Detect which cell encompasses the target text, then output its [x, y] center coordinate. 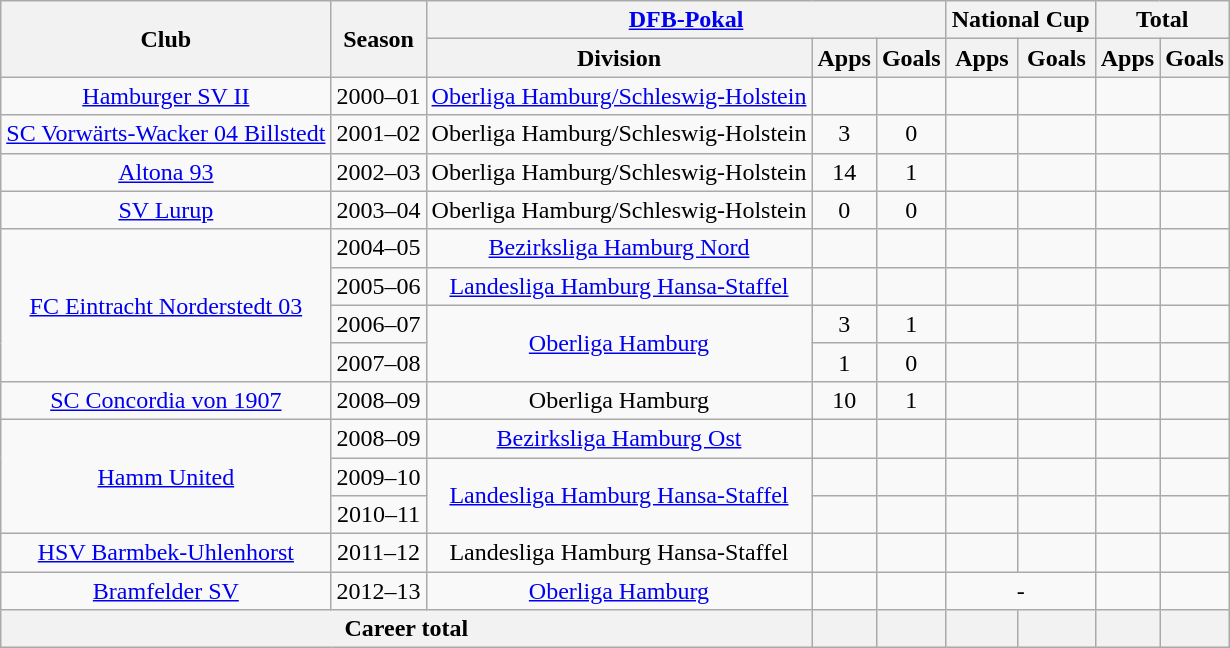
HSV Barmbek-Uhlenhorst [166, 553]
Career total [406, 629]
2010–11 [378, 515]
14 [844, 172]
Bezirksliga Hamburg Nord [619, 248]
2005–06 [378, 286]
2007–08 [378, 362]
2002–03 [378, 172]
National Cup [1020, 20]
Bezirksliga Hamburg Ost [619, 438]
2003–04 [378, 210]
Hamm United [166, 476]
- [1020, 591]
DFB-Pokal [686, 20]
2006–07 [378, 324]
2011–12 [378, 553]
2012–13 [378, 591]
2009–10 [378, 477]
Total [1162, 20]
2001–02 [378, 134]
Club [166, 39]
SC Concordia von 1907 [166, 400]
Bramfelder SV [166, 591]
2004–05 [378, 248]
FC Eintracht Norderstedt 03 [166, 305]
2000–01 [378, 96]
Hamburger SV II [166, 96]
Altona 93 [166, 172]
Division [619, 58]
Season [378, 39]
10 [844, 400]
SV Lurup [166, 210]
SC Vorwärts-Wacker 04 Billstedt [166, 134]
